From the cell containing the given text, extract its center point as [x, y] coordinate. 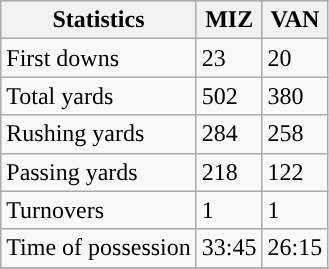
Total yards [99, 96]
218 [229, 172]
380 [295, 96]
20 [295, 58]
122 [295, 172]
284 [229, 134]
23 [229, 58]
Statistics [99, 20]
Passing yards [99, 172]
33:45 [229, 248]
502 [229, 96]
Rushing yards [99, 134]
Time of possession [99, 248]
First downs [99, 58]
Turnovers [99, 210]
258 [295, 134]
26:15 [295, 248]
VAN [295, 20]
MIZ [229, 20]
